From the cell containing the given text, extract its center point as [X, Y] coordinate. 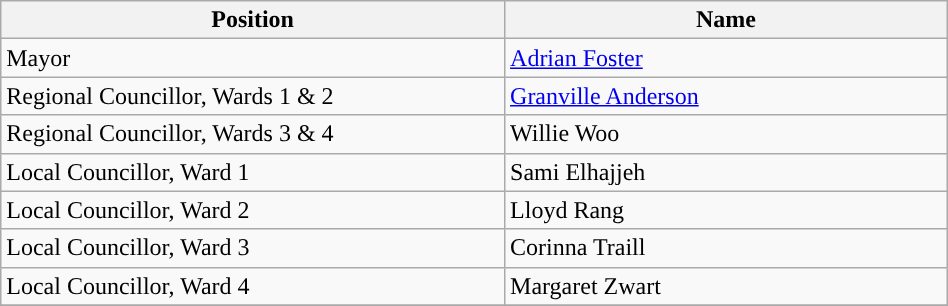
Regional Councillor, Wards 1 & 2 [253, 96]
Position [253, 20]
Lloyd Rang [726, 210]
Local Councillor, Ward 3 [253, 248]
Granville Anderson [726, 96]
Local Councillor, Ward 1 [253, 172]
Regional Councillor, Wards 3 & 4 [253, 134]
Mayor [253, 58]
Sami Elhajjeh [726, 172]
Willie Woo [726, 134]
Corinna Traill [726, 248]
Local Councillor, Ward 2 [253, 210]
Local Councillor, Ward 4 [253, 286]
Name [726, 20]
Margaret Zwart [726, 286]
Adrian Foster [726, 58]
